Provide the (x, y) coordinate of the cell's center where the given text is located.  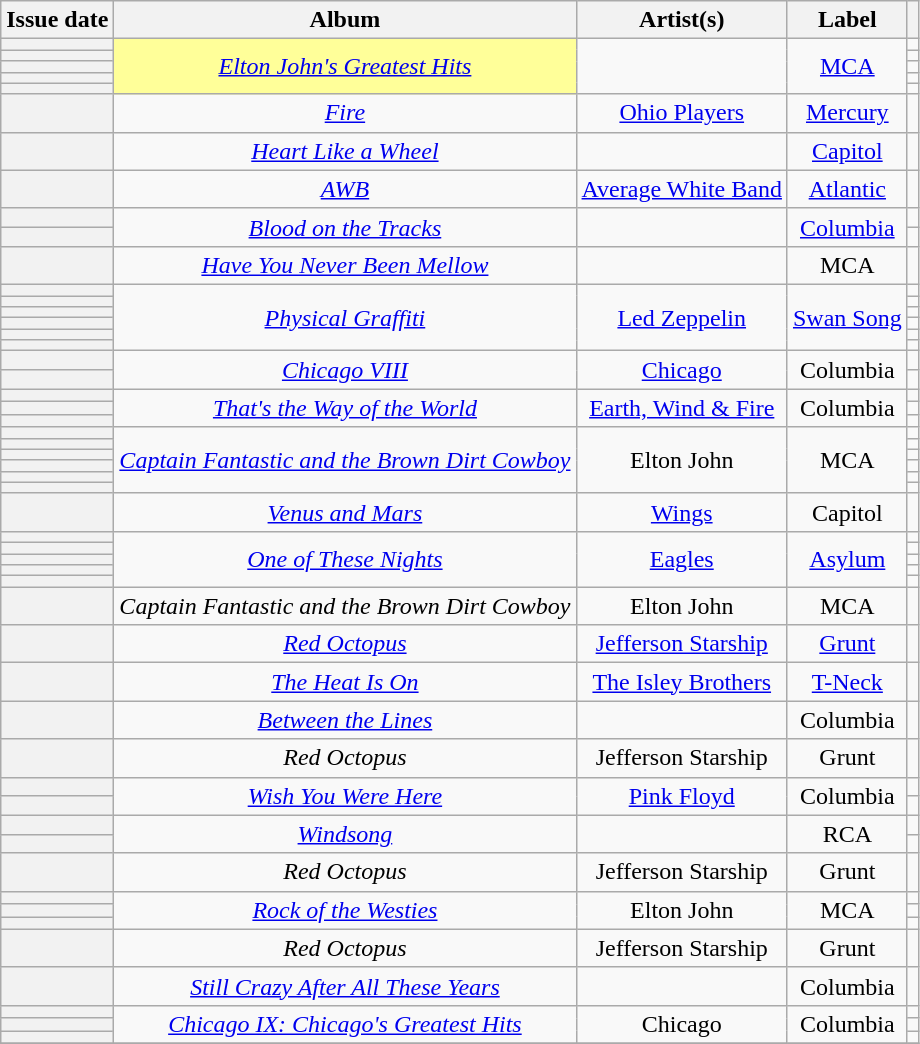
Mercury (847, 113)
Chicago IX: Chicago's Greatest Hits (345, 1024)
Artist(s) (682, 20)
RCA (847, 834)
Between the Lines (345, 720)
Heart Like a Wheel (345, 151)
Physical Graffiti (345, 317)
The Isley Brothers (682, 682)
Eagles (682, 558)
Blood on the Tracks (345, 227)
Label (847, 20)
Still Crazy After All These Years (345, 986)
One of These Nights (345, 558)
Rock of the Westies (345, 910)
T-Neck (847, 682)
Led Zeppelin (682, 317)
Issue date (58, 20)
Have You Never Been Mellow (345, 265)
Atlantic (847, 189)
Earth, Wind & Fire (682, 408)
AWB (345, 189)
Album (345, 20)
Elton John's Greatest Hits (345, 66)
Fire (345, 113)
Venus and Mars (345, 512)
Ohio Players (682, 113)
Chicago VIII (345, 370)
Wish You Were Here (345, 796)
The Heat Is On (345, 682)
Swan Song (847, 317)
Pink Floyd (682, 796)
Windsong (345, 834)
Average White Band (682, 189)
Wings (682, 512)
That's the Way of the World (345, 408)
Asylum (847, 558)
